From the cell containing the given text, extract its center point as (x, y) coordinate. 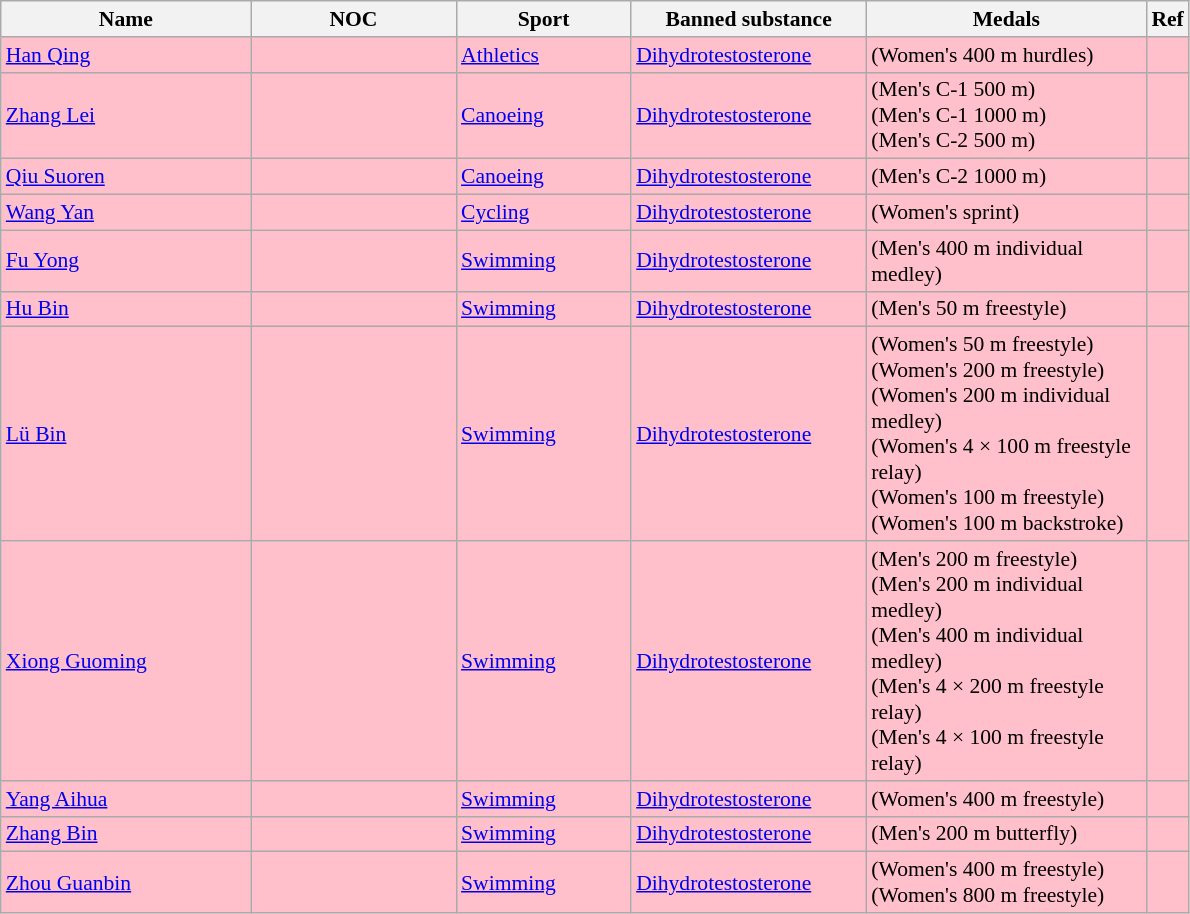
Name (126, 19)
Xiong Guoming (126, 661)
(Women's sprint) (1006, 213)
(Women's 400 m freestyle) (Women's 800 m freestyle) (1006, 882)
Zhou Guanbin (126, 882)
(Men's C-2 1000 m) (1006, 177)
Sport (544, 19)
(Men's 400 m individual medley) (1006, 260)
Fu Yong (126, 260)
Qiu Suoren (126, 177)
Ref (1167, 19)
Zhang Lei (126, 116)
(Women's 400 m hurdles) (1006, 55)
Han Qing (126, 55)
Wang Yan (126, 213)
Yang Aihua (126, 799)
NOC (354, 19)
Banned substance (748, 19)
(Men's 50 m freestyle) (1006, 309)
Medals (1006, 19)
(Men's C-1 500 m) (Men's C-1 1000 m) (Men's C-2 500 m) (1006, 116)
Cycling (544, 213)
Athletics (544, 55)
Zhang Bin (126, 834)
(Men's 200 m butterfly) (1006, 834)
Hu Bin (126, 309)
(Women's 400 m freestyle) (1006, 799)
Lü Bin (126, 434)
